Output the [x, y] coordinate of the center of the cell containing the given text.  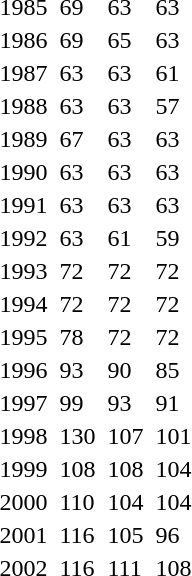
105 [126, 535]
107 [126, 436]
99 [78, 403]
78 [78, 337]
116 [78, 535]
104 [126, 502]
69 [78, 40]
90 [126, 370]
65 [126, 40]
61 [126, 238]
110 [78, 502]
130 [78, 436]
67 [78, 139]
